Capture the cell that displays the provided text and extract its (X, Y) central coordinate. 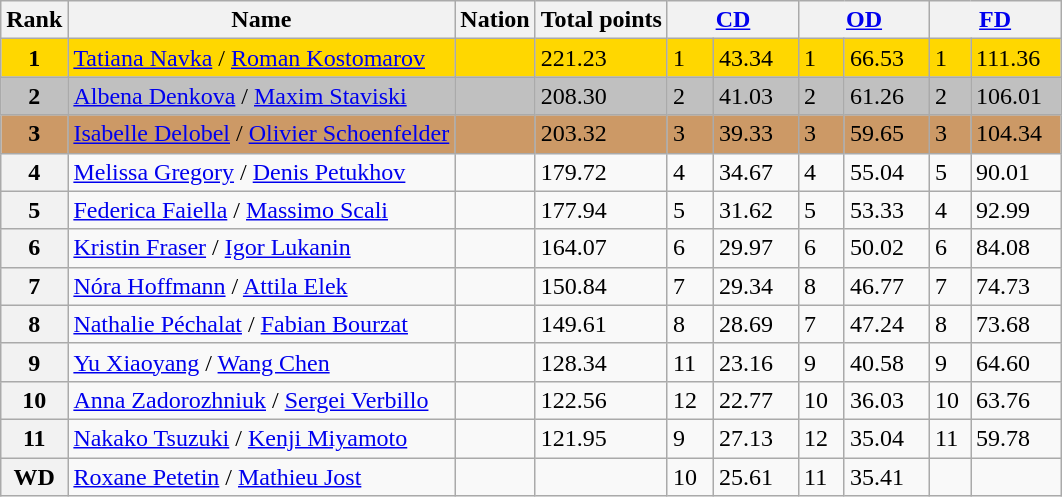
39.33 (756, 134)
29.34 (756, 286)
121.95 (601, 438)
27.13 (756, 438)
Albena Denkova / Maxim Staviski (262, 96)
84.08 (1016, 248)
92.99 (1016, 210)
90.01 (1016, 172)
Nakako Tsuzuki / Kenji Miyamoto (262, 438)
47.24 (886, 324)
150.84 (601, 286)
111.36 (1016, 58)
Nóra Hoffmann / Attila Elek (262, 286)
106.01 (1016, 96)
Anna Zadorozhniuk / Sergei Verbillo (262, 400)
59.65 (886, 134)
25.61 (756, 477)
35.04 (886, 438)
Roxane Petetin / Mathieu Jost (262, 477)
122.56 (601, 400)
61.26 (886, 96)
40.58 (886, 362)
55.04 (886, 172)
Melissa Gregory / Denis Petukhov (262, 172)
35.41 (886, 477)
Kristin Fraser / Igor Lukanin (262, 248)
29.97 (756, 248)
Nation (495, 20)
59.78 (1016, 438)
CD (732, 20)
64.60 (1016, 362)
28.69 (756, 324)
203.32 (601, 134)
73.68 (1016, 324)
46.77 (886, 286)
22.77 (756, 400)
Federica Faiella / Massimo Scali (262, 210)
23.16 (756, 362)
63.76 (1016, 400)
OD (864, 20)
43.34 (756, 58)
FD (996, 20)
149.61 (601, 324)
31.62 (756, 210)
164.07 (601, 248)
208.30 (601, 96)
Rank (34, 20)
Nathalie Péchalat / Fabian Bourzat (262, 324)
128.34 (601, 362)
41.03 (756, 96)
Isabelle Delobel / Olivier Schoenfelder (262, 134)
WD (34, 477)
74.73 (1016, 286)
34.67 (756, 172)
36.03 (886, 400)
66.53 (886, 58)
Yu Xiaoyang / Wang Chen (262, 362)
Total points (601, 20)
53.33 (886, 210)
Name (262, 20)
Tatiana Navka / Roman Kostomarov (262, 58)
104.34 (1016, 134)
179.72 (601, 172)
177.94 (601, 210)
221.23 (601, 58)
50.02 (886, 248)
